Find where the given text appears and provide that cell's center as (X, Y) coordinate. 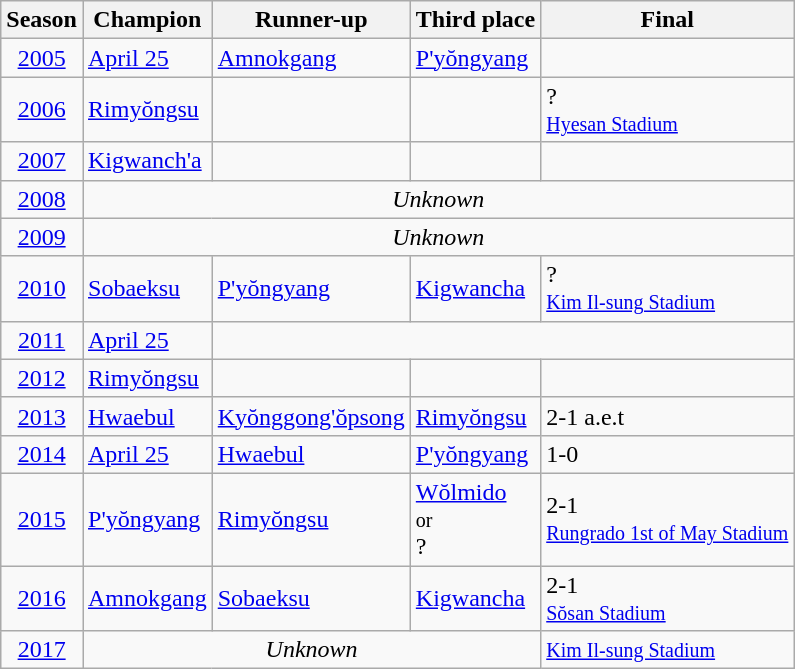
Season (42, 20)
2008 (42, 199)
1-0 (668, 454)
2015 (42, 519)
Kigwanch'a (147, 161)
?Kim Il-sung Stadium (668, 288)
Third place (475, 20)
2007 (42, 161)
Kim Il-sung Stadium (668, 650)
2-1 a.e.t (668, 416)
2011 (42, 340)
Champion (147, 20)
Kyŏnggong'ŏpsong (311, 416)
2010 (42, 288)
2009 (42, 237)
Final (668, 20)
Runner-up (311, 20)
2-1Sŏsan Stadium (668, 598)
2-1Rungrado 1st of May Stadium (668, 519)
2017 (42, 650)
Wŏlmidoor? (475, 519)
2012 (42, 378)
2006 (42, 110)
2005 (42, 58)
2013 (42, 416)
?Hyesan Stadium (668, 110)
2016 (42, 598)
2014 (42, 454)
